Find where the given text appears and provide that cell's center as [x, y] coordinate. 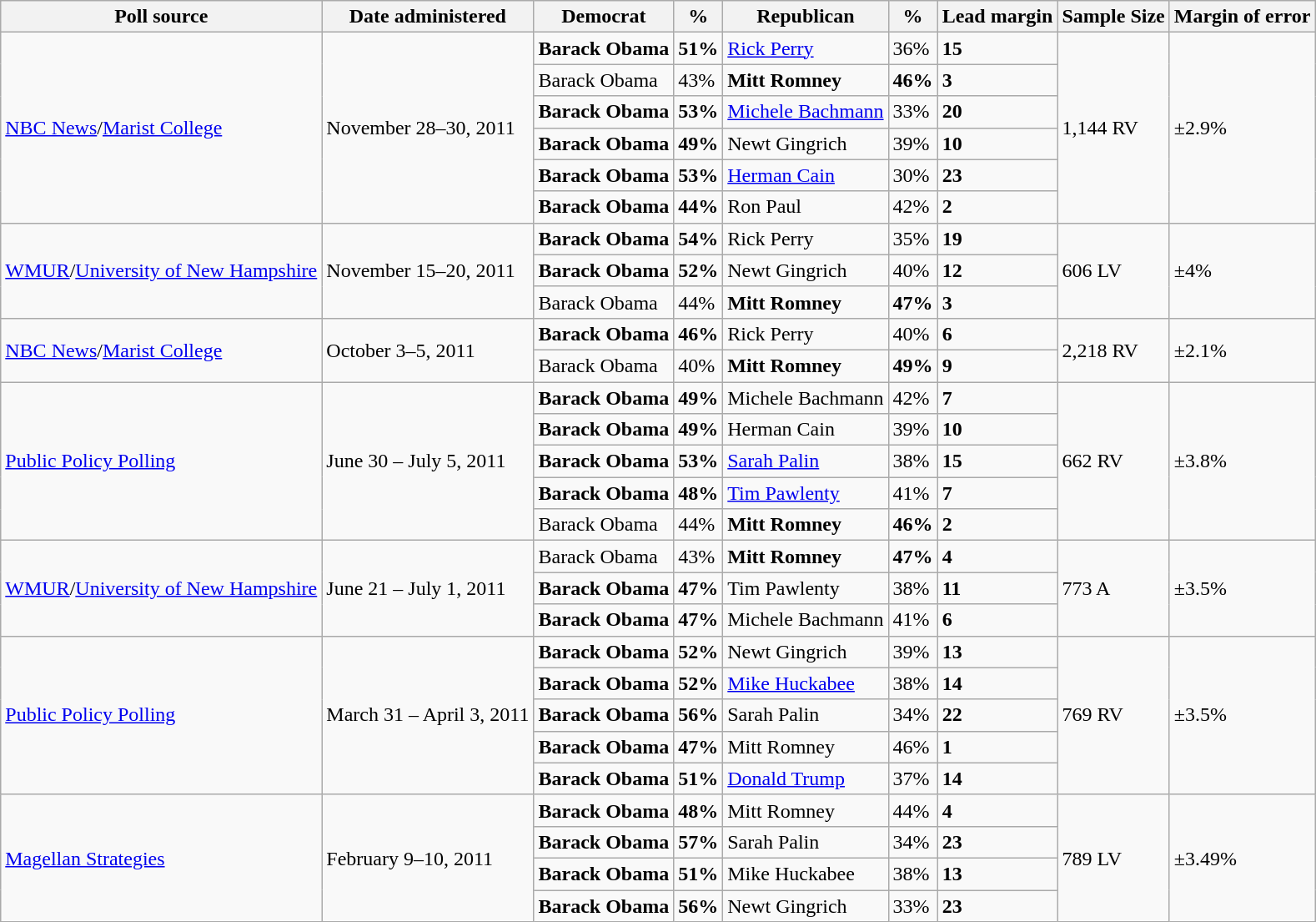
June 21 – July 1, 2011 [428, 588]
769 RV [1113, 715]
Republican [806, 17]
Poll source [162, 17]
±3.49% [1243, 858]
9 [997, 365]
22 [997, 715]
October 3–5, 2011 [428, 350]
2,218 RV [1113, 350]
Lead margin [997, 17]
11 [997, 588]
54% [699, 239]
36% [912, 48]
March 31 – April 3, 2011 [428, 715]
±2.9% [1243, 128]
±2.1% [1243, 350]
Ron Paul [806, 207]
Sample Size [1113, 17]
Magellan Strategies [162, 858]
35% [912, 239]
1,144 RV [1113, 128]
Margin of error [1243, 17]
February 9–10, 2011 [428, 858]
606 LV [1113, 270]
19 [997, 239]
Donald Trump [806, 778]
±4% [1243, 270]
November 15–20, 2011 [428, 270]
1 [997, 747]
773 A [1113, 588]
12 [997, 270]
±3.8% [1243, 461]
57% [699, 842]
662 RV [1113, 461]
37% [912, 778]
789 LV [1113, 858]
Date administered [428, 17]
Democrat [604, 17]
30% [912, 175]
June 30 – July 5, 2011 [428, 461]
20 [997, 112]
November 28–30, 2011 [428, 128]
